Detect which cell encompasses the target text, then output its [x, y] center coordinate. 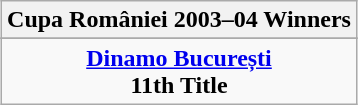
Cupa României 2003–04 Winners [180, 20]
Dinamo București11th Title [180, 72]
